Identify which cell holds the provided text, then report its [X, Y] central coordinate. 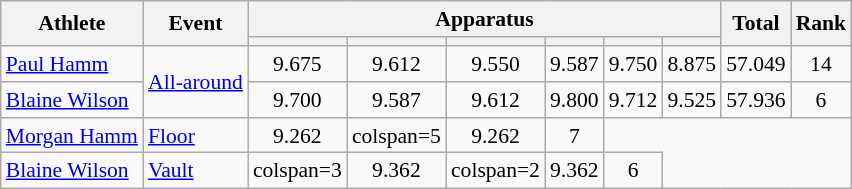
Vault [196, 171]
57.049 [756, 64]
Morgan Hamm [72, 136]
All-around [196, 82]
57.936 [756, 100]
9.712 [634, 100]
14 [822, 64]
Total [756, 24]
9.750 [634, 64]
9.550 [496, 64]
9.800 [574, 100]
8.875 [692, 64]
Event [196, 24]
Athlete [72, 24]
9.525 [692, 100]
7 [574, 136]
Paul Hamm [72, 64]
Apparatus [484, 19]
colspan=2 [496, 171]
colspan=5 [396, 136]
9.675 [298, 64]
Floor [196, 136]
Rank [822, 24]
9.700 [298, 100]
colspan=3 [298, 171]
